Return the (X, Y) coordinate for the center point of the cell that contains the specified text.  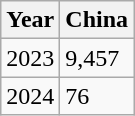
China (97, 20)
76 (97, 96)
9,457 (97, 58)
2023 (30, 58)
Year (30, 20)
2024 (30, 96)
